Locate the cell with the specified text and output its (x, y) center coordinate. 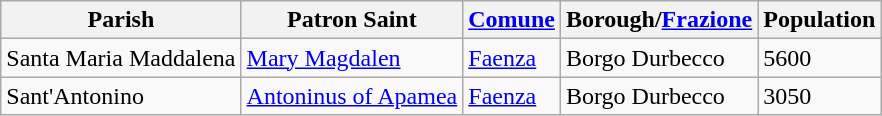
Mary Magdalen (352, 58)
Antoninus of Apamea (352, 96)
Population (820, 20)
5600 (820, 58)
Comune (512, 20)
Borough/Frazione (658, 20)
Parish (121, 20)
Patron Saint (352, 20)
3050 (820, 96)
Santa Maria Maddalena (121, 58)
Sant'Antonino (121, 96)
